Provide the [X, Y] coordinate of the cell's center where the given text is located.  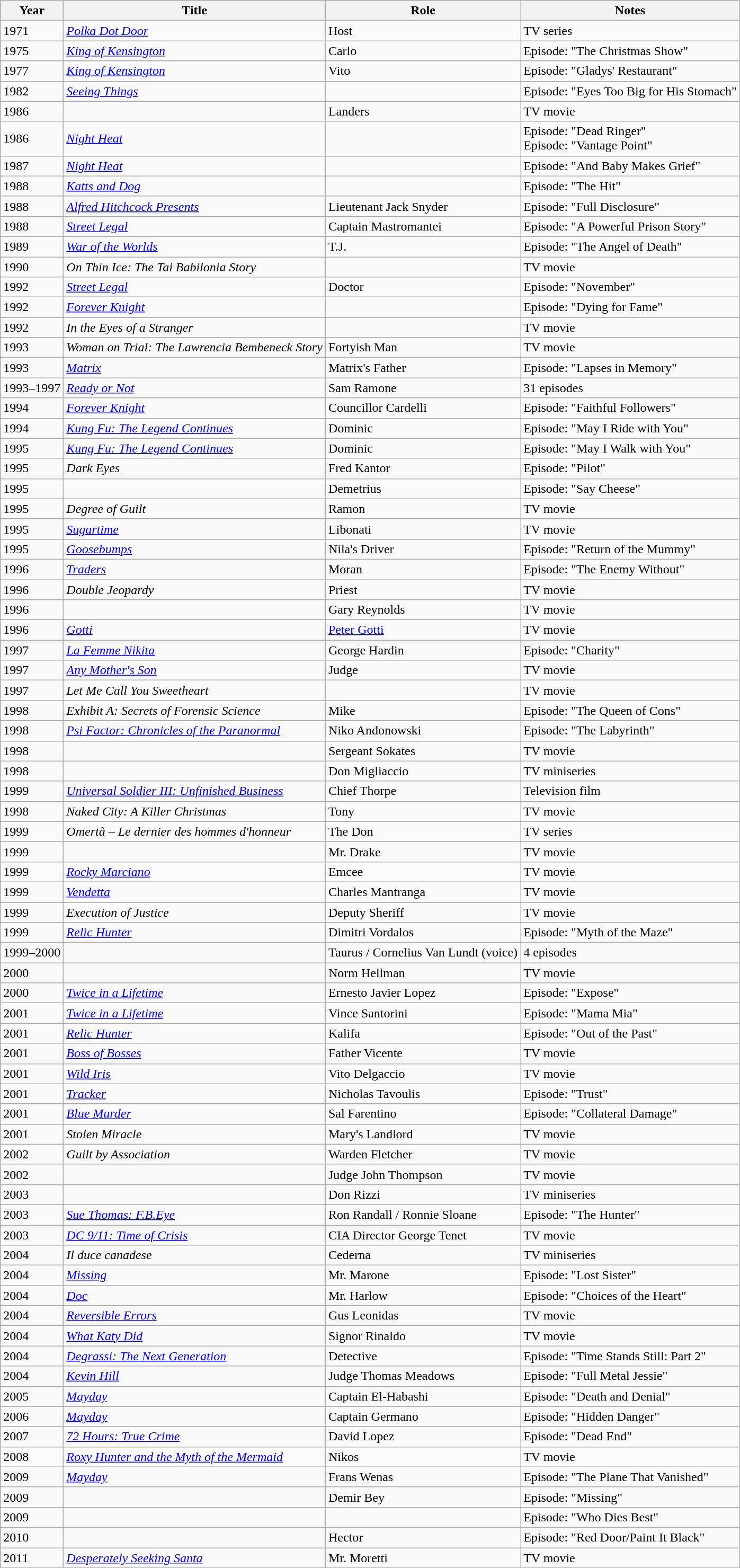
Guilt by Association [195, 1154]
Judge John Thompson [423, 1174]
1993–1997 [32, 388]
DC 9/11: Time of Crisis [195, 1235]
1999–2000 [32, 953]
Chief Thorpe [423, 791]
Episode: "The Enemy Without" [630, 569]
Episode: "Dead End" [630, 1437]
Episode: "Eyes Too Big for His Stomach" [630, 91]
Episode: "A Powerful Prison Story" [630, 226]
Gary Reynolds [423, 610]
Rocky Marciano [195, 872]
Episode: "Lapses in Memory" [630, 368]
Reversible Errors [195, 1316]
Katts and Dog [195, 186]
1987 [32, 166]
1989 [32, 246]
Sergeant Sokates [423, 751]
Episode: "The Labyrinth" [630, 731]
Captain El-Habashi [423, 1396]
Demetrius [423, 489]
Episode: "The Hit" [630, 186]
Gus Leonidas [423, 1316]
Episode: "May I Walk with You" [630, 448]
Polka Dot Door [195, 31]
Episode: "November" [630, 287]
Niko Andonowski [423, 731]
Traders [195, 569]
War of the Worlds [195, 246]
Episode: "Full Disclosure" [630, 206]
Kalifa [423, 1033]
Episode: "Full Metal Jessie" [630, 1376]
Taurus / Cornelius Van Lundt (voice) [423, 953]
Episode: "Say Cheese" [630, 489]
Episode: "Death and Denial" [630, 1396]
Detective [423, 1356]
Hector [423, 1537]
Degree of Guilt [195, 509]
Doctor [423, 287]
In the Eyes of a Stranger [195, 327]
Nikos [423, 1457]
Ramon [423, 509]
Missing [195, 1275]
Episode: "Collateral Damage" [630, 1114]
Role [423, 11]
The Don [423, 831]
Gotti [195, 630]
Frans Wenas [423, 1477]
Universal Soldier III: Unfinished Business [195, 791]
Episode: "Lost Sister" [630, 1275]
Vendetta [195, 892]
72 Hours: True Crime [195, 1437]
Tony [423, 811]
Signor Rinaldo [423, 1336]
Episode: "Time Stands Still: Part 2" [630, 1356]
Fred Kantor [423, 468]
Peter Gotti [423, 630]
Episode: "Dying for Fame" [630, 307]
Ernesto Javier Lopez [423, 993]
2010 [32, 1537]
Demir Bey [423, 1497]
Episode: "Missing" [630, 1497]
Exhibit A: Secrets of Forensic Science [195, 711]
Sue Thomas: F.B.Eye [195, 1215]
What Katy Did [195, 1336]
Host [423, 31]
Episode: "Choices of the Heart" [630, 1296]
Boss of Bosses [195, 1053]
Episode: "The Christmas Show" [630, 51]
Goosebumps [195, 549]
Episode: "Pilot" [630, 468]
Nila's Driver [423, 549]
Norm Hellman [423, 973]
Captain Mastromantei [423, 226]
Dimitri Vordalos [423, 933]
2011 [32, 1557]
Vito [423, 71]
Episode: "Charity" [630, 650]
Year [32, 11]
Nicholas Tavoulis [423, 1094]
Omertà – Le dernier des hommes d'honneur [195, 831]
31 episodes [630, 388]
Don Rizzi [423, 1194]
Mr. Marone [423, 1275]
Judge [423, 670]
Episode: "Trust" [630, 1094]
Episode: "Who Dies Best" [630, 1517]
Wild Iris [195, 1074]
Degrassi: The Next Generation [195, 1356]
Psi Factor: Chronicles of the Paranormal [195, 731]
1982 [32, 91]
Cederna [423, 1255]
Notes [630, 11]
Stolen Miracle [195, 1134]
Vince Santorini [423, 1013]
Sam Ramone [423, 388]
4 episodes [630, 953]
Mr. Harlow [423, 1296]
1971 [32, 31]
Carlo [423, 51]
Episode: "Faithful Followers" [630, 408]
Deputy Sheriff [423, 912]
Episode: "Hidden Danger" [630, 1416]
Vito Delgaccio [423, 1074]
Warden Fletcher [423, 1154]
La Femme Nikita [195, 650]
Double Jeopardy [195, 590]
1990 [32, 267]
2006 [32, 1416]
Matrix [195, 368]
Roxy Hunter and the Myth of the Mermaid [195, 1457]
Episode: "May I Ride with You" [630, 428]
David Lopez [423, 1437]
Episode: "Expose" [630, 993]
Landers [423, 111]
Father Vicente [423, 1053]
Episode: "The Hunter" [630, 1215]
Naked City: A Killer Christmas [195, 811]
Any Mother's Son [195, 670]
Woman on Trial: The Lawrencia Bembeneck Story [195, 348]
Execution of Justice [195, 912]
Ron Randall / Ronnie Sloane [423, 1215]
Sugartime [195, 529]
Moran [423, 569]
Kevin Hill [195, 1376]
Episode: "Dead Ringer"Episode: "Vantage Point" [630, 139]
George Hardin [423, 650]
Libonati [423, 529]
Dark Eyes [195, 468]
Judge Thomas Meadows [423, 1376]
Fortyish Man [423, 348]
On Thin Ice: The Tai Babilonia Story [195, 267]
Episode: "Myth of the Maze" [630, 933]
Don Migliaccio [423, 771]
Mary's Landlord [423, 1134]
Episode: "And Baby Makes Grief" [630, 166]
1977 [32, 71]
Seeing Things [195, 91]
Sal Farentino [423, 1114]
Desperately Seeking Santa [195, 1557]
Ready or Not [195, 388]
Alfred Hitchcock Presents [195, 206]
Emcee [423, 872]
Episode: "Return of the Mummy" [630, 549]
Matrix's Father [423, 368]
Episode: "The Queen of Cons" [630, 711]
Blue Murder [195, 1114]
Priest [423, 590]
1975 [32, 51]
Title [195, 11]
Episode: "Out of the Past" [630, 1033]
Captain Germano [423, 1416]
Episode: "The Plane That Vanished" [630, 1477]
Episode: "The Angel of Death" [630, 246]
Mike [423, 711]
Doc [195, 1296]
Episode: "Mama Mia" [630, 1013]
Mr. Drake [423, 852]
Episode: "Red Door/Paint It Black" [630, 1537]
Councillor Cardelli [423, 408]
Tracker [195, 1094]
Mr. Moretti [423, 1557]
Television film [630, 791]
2007 [32, 1437]
Episode: "Gladys' Restaurant" [630, 71]
2005 [32, 1396]
Lieutenant Jack Snyder [423, 206]
CIA Director George Tenet [423, 1235]
Il duce canadese [195, 1255]
T.J. [423, 246]
2008 [32, 1457]
Charles Mantranga [423, 892]
Let Me Call You Sweetheart [195, 690]
